Detect which cell encompasses the target text, then output its [x, y] center coordinate. 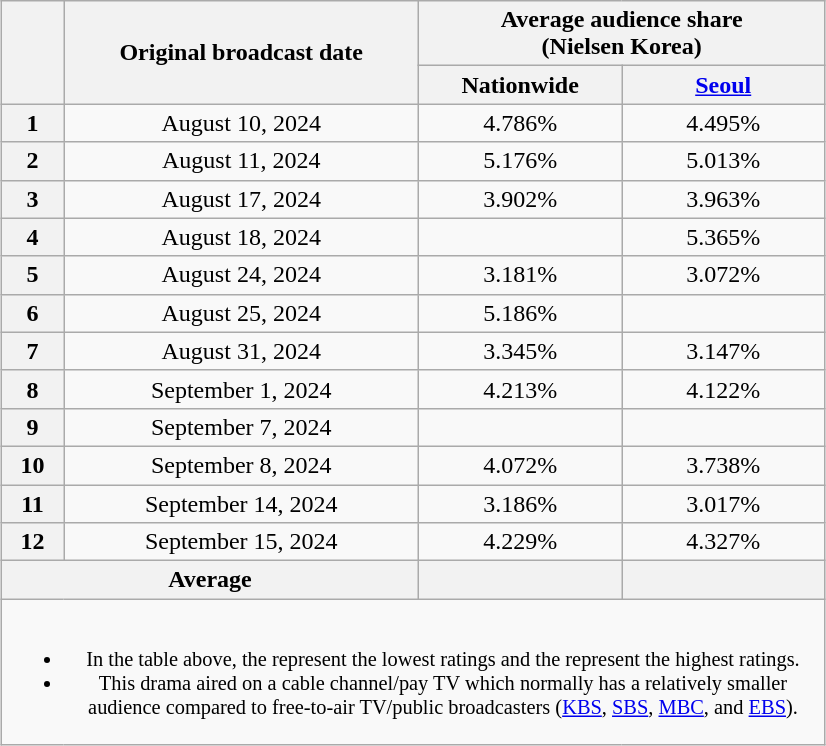
4.122% [724, 389]
5.013% [724, 161]
September 7, 2024 [242, 427]
August 17, 2024 [242, 199]
7 [32, 351]
11 [32, 503]
1 [32, 123]
9 [32, 427]
6 [32, 313]
3.147% [724, 351]
3.902% [520, 199]
August 18, 2024 [242, 237]
August 24, 2024 [242, 275]
3.345% [520, 351]
September 1, 2024 [242, 389]
3.738% [724, 465]
3.072% [724, 275]
3 [32, 199]
3.017% [724, 503]
September 15, 2024 [242, 542]
5.365% [724, 237]
Average [210, 580]
Nationwide [520, 85]
August 31, 2024 [242, 351]
12 [32, 542]
September 14, 2024 [242, 503]
4.327% [724, 542]
4.495% [724, 123]
3.186% [520, 503]
Average audience share(Nielsen Korea) [622, 34]
August 11, 2024 [242, 161]
August 25, 2024 [242, 313]
September 8, 2024 [242, 465]
4 [32, 237]
8 [32, 389]
Seoul [724, 85]
4.072% [520, 465]
Original broadcast date [242, 52]
4.213% [520, 389]
4.786% [520, 123]
2 [32, 161]
5.186% [520, 313]
August 10, 2024 [242, 123]
10 [32, 465]
3.181% [520, 275]
3.963% [724, 199]
5 [32, 275]
4.229% [520, 542]
5.176% [520, 161]
